Search for the cell housing the specified text and yield its (x, y) center coordinate. 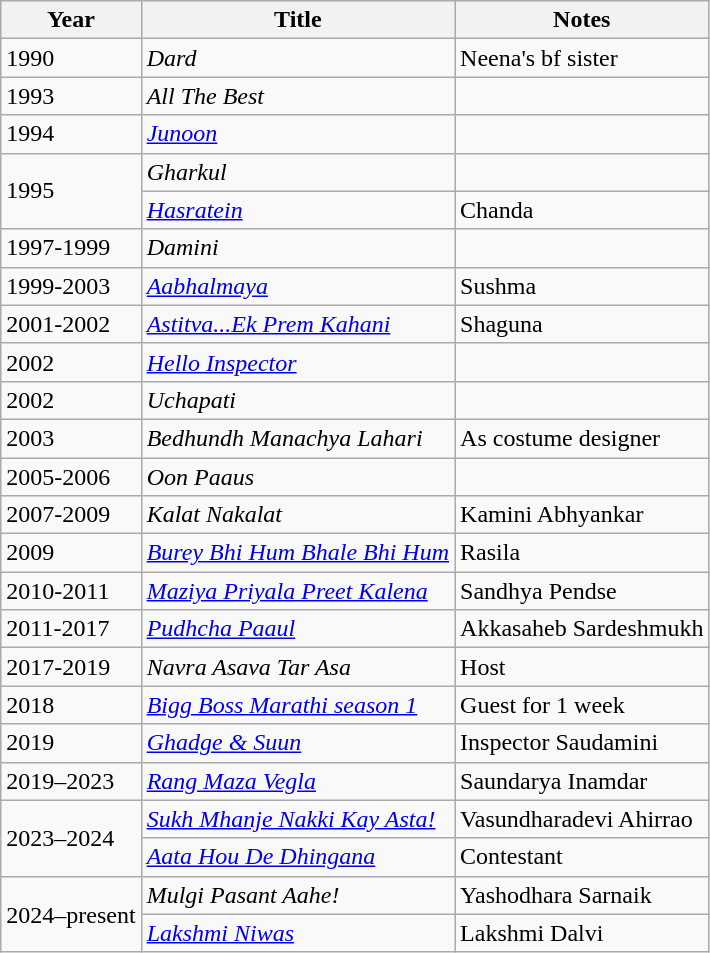
Saundarya Inamdar (582, 781)
1995 (71, 191)
2010-2011 (71, 591)
Sandhya Pendse (582, 591)
1993 (71, 96)
Notes (582, 20)
Uchapati (298, 400)
Sushma (582, 286)
As costume designer (582, 438)
2019–2023 (71, 781)
Gharkul (298, 172)
Chanda (582, 210)
2019 (71, 743)
1994 (71, 134)
2023–2024 (71, 838)
Guest for 1 week (582, 705)
Aata Hou De Dhingana (298, 857)
Rang Maza Vegla (298, 781)
2018 (71, 705)
2009 (71, 553)
2017-2019 (71, 667)
Ghadge & Suun (298, 743)
Mulgi Pasant Aahe! (298, 895)
Rasila (582, 553)
2001-2002 (71, 324)
Sukh Mhanje Nakki Kay Asta! (298, 819)
2007-2009 (71, 515)
Lakshmi Niwas (298, 933)
Damini (298, 248)
Neena's bf sister (582, 58)
Kalat Nakalat (298, 515)
Bedhundh Manachya Lahari (298, 438)
1997-1999 (71, 248)
Hello Inspector (298, 362)
Akkasaheb Sardeshmukh (582, 629)
Junoon (298, 134)
1990 (71, 58)
Hasratein (298, 210)
Pudhcha Paaul (298, 629)
Burey Bhi Hum Bhale Bhi Hum (298, 553)
Navra Asava Tar Asa (298, 667)
Bigg Boss Marathi season 1 (298, 705)
Dard (298, 58)
Maziya Priyala Preet Kalena (298, 591)
2011-2017 (71, 629)
1999-2003 (71, 286)
Kamini Abhyankar (582, 515)
Astitva...Ek Prem Kahani (298, 324)
Inspector Saudamini (582, 743)
Contestant (582, 857)
Yashodhara Sarnaik (582, 895)
Title (298, 20)
Aabhalmaya (298, 286)
Shaguna (582, 324)
Lakshmi Dalvi (582, 933)
Oon Paaus (298, 477)
2003 (71, 438)
2005-2006 (71, 477)
2024–present (71, 914)
Year (71, 20)
All The Best (298, 96)
Vasundharadevi Ahirrao (582, 819)
Host (582, 667)
